Provide the [X, Y] coordinate of the cell's center where the given text is located.  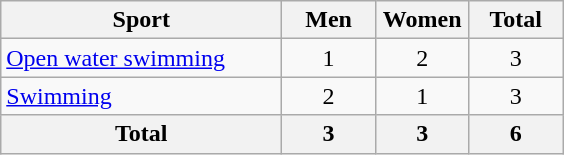
Men [329, 20]
6 [516, 134]
Sport [142, 20]
Swimming [142, 96]
Women [422, 20]
Open water swimming [142, 58]
